Provide the [X, Y] coordinate of the cell's center where the given text is located.  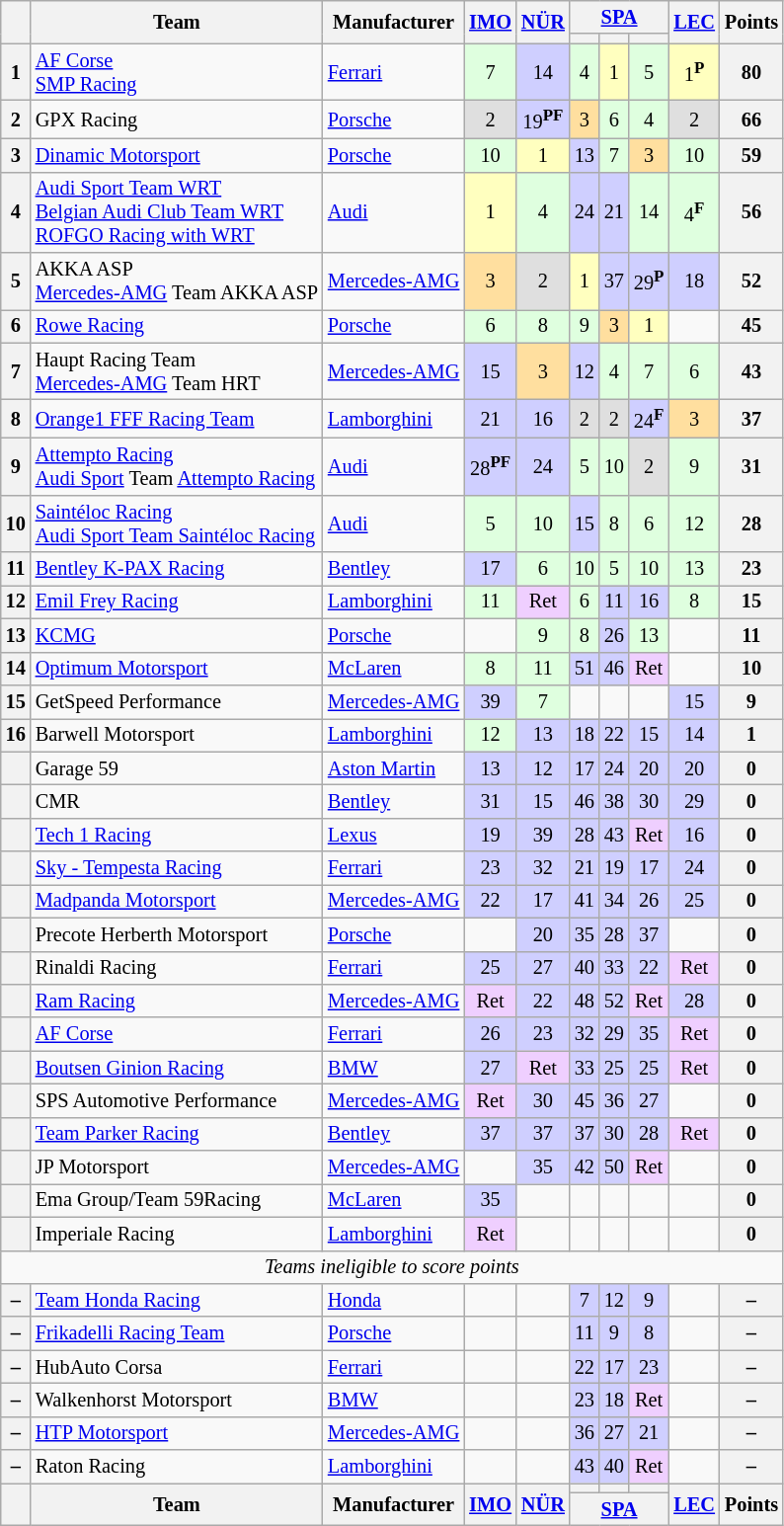
24F [649, 419]
Ema Group/Team 59Racing [177, 1200]
Team Parker Racing [177, 1134]
Bentley K-PAX Racing [177, 569]
Rinaldi Racing [177, 968]
HTP Motorsport [177, 1433]
Orange1 FFF Racing Team [177, 419]
Tech 1 Racing [177, 835]
SPS Automotive Performance [177, 1100]
38 [614, 801]
AKKA ASP Mercedes-AMG Team AKKA ASP [177, 281]
Dinamic Motorsport [177, 155]
Audi Sport Team WRT Belgian Audi Club Team WRT ROFGO Racing with WRT [177, 212]
19PF [543, 119]
Attempto Racing Audi Sport Team Attempto Racing [177, 467]
48 [585, 1001]
JP Motorsport [177, 1167]
29P [649, 281]
Madpanda Motorsport [177, 901]
Ram Racing [177, 1001]
Lexus [393, 835]
Honda [393, 1300]
Saintéloc Racing Audi Sport Team Saintéloc Racing [177, 523]
Optimum Motorsport [177, 669]
80 [751, 72]
Frikadelli Racing Team [177, 1333]
Rowe Racing [177, 326]
Barwell Motorsport [177, 735]
Haupt Racing Team Mercedes-AMG Team HRT [177, 371]
Aston Martin [393, 768]
Team Honda Racing [177, 1300]
42 [585, 1167]
GetSpeed Performance [177, 701]
Walkenhorst Motorsport [177, 1400]
66 [751, 119]
4F [694, 212]
Raton Racing [177, 1467]
51 [585, 669]
1P [694, 72]
HubAuto Corsa [177, 1367]
AF Corse SMP Racing [177, 72]
Teams ineligible to score points [392, 1267]
KCMG [177, 635]
AF Corse [177, 1034]
34 [614, 901]
Imperiale Racing [177, 1234]
Precote Herberth Motorsport [177, 934]
Sky - Tempesta Racing [177, 868]
Garage 59 [177, 768]
50 [614, 1167]
41 [585, 901]
Boutsen Ginion Racing [177, 1068]
56 [751, 212]
Emil Frey Racing [177, 602]
59 [751, 155]
28PF [490, 467]
GPX Racing [177, 119]
CMR [177, 801]
